Return [X, Y] of the center of cell containing provided text 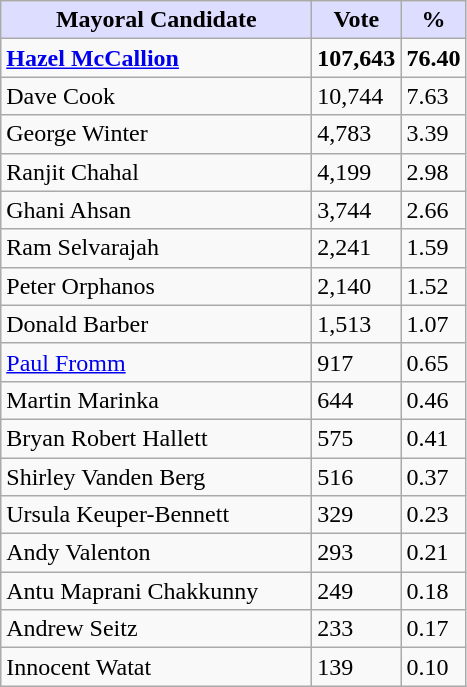
Mayoral Candidate [156, 20]
0.23 [434, 515]
Dave Cook [156, 96]
0.46 [434, 400]
Peter Orphanos [156, 286]
3,744 [356, 210]
7.63 [434, 96]
139 [356, 667]
Paul Fromm [156, 362]
107,643 [356, 58]
10,744 [356, 96]
2.66 [434, 210]
0.17 [434, 629]
2,140 [356, 286]
Andrew Seitz [156, 629]
0.10 [434, 667]
Donald Barber [156, 324]
Vote [356, 20]
917 [356, 362]
516 [356, 477]
Martin Marinka [156, 400]
2,241 [356, 248]
Ram Selvarajah [156, 248]
Shirley Vanden Berg [156, 477]
Ghani Ahsan [156, 210]
Andy Valenton [156, 553]
0.65 [434, 362]
0.41 [434, 438]
Ranjit Chahal [156, 172]
4,199 [356, 172]
249 [356, 591]
293 [356, 553]
Ursula Keuper-Bennett [156, 515]
Antu Maprani Chakkunny [156, 591]
1.59 [434, 248]
3.39 [434, 134]
76.40 [434, 58]
575 [356, 438]
% [434, 20]
Hazel McCallion [156, 58]
1,513 [356, 324]
Bryan Robert Hallett [156, 438]
2.98 [434, 172]
233 [356, 629]
644 [356, 400]
0.37 [434, 477]
4,783 [356, 134]
George Winter [156, 134]
0.21 [434, 553]
Innocent Watat [156, 667]
0.18 [434, 591]
1.07 [434, 324]
1.52 [434, 286]
329 [356, 515]
